Find where the given text appears and provide that cell's center as [X, Y] coordinate. 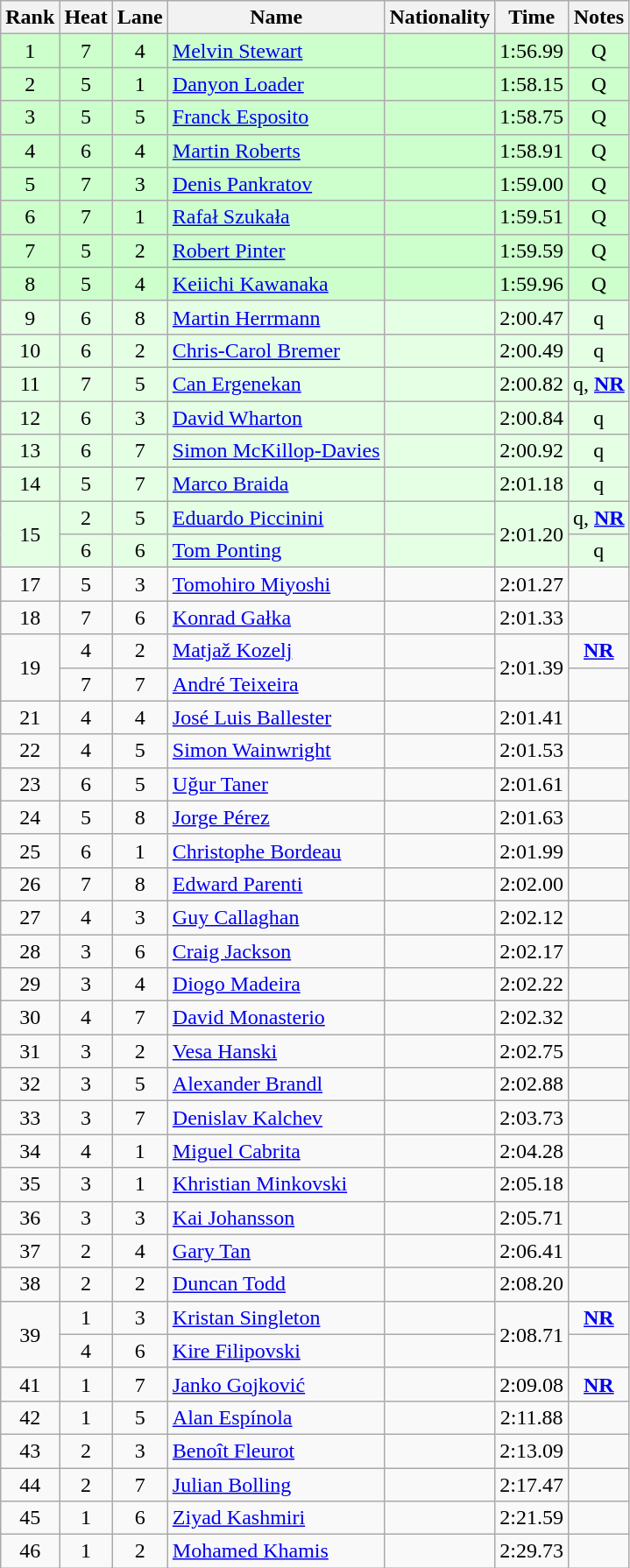
Miguel Cabrita [276, 1151]
Franck Esposito [276, 117]
42 [30, 1417]
32 [30, 1084]
Notes [598, 18]
Konrad Gałka [276, 618]
43 [30, 1451]
10 [30, 350]
Rank [30, 18]
11 [30, 384]
2:13.09 [532, 1451]
2:11.88 [532, 1417]
Denis Pankratov [276, 184]
2:02.88 [532, 1084]
1:59.96 [532, 284]
37 [30, 1251]
2:08.20 [532, 1284]
21 [30, 717]
Mohamed Khamis [276, 1551]
25 [30, 851]
Chris-Carol Bremer [276, 350]
2:17.47 [532, 1485]
2:01.20 [532, 534]
André Teixeira [276, 684]
Guy Callaghan [276, 917]
David Monasterio [276, 1018]
Jorge Pérez [276, 817]
Marco Braida [276, 484]
13 [30, 451]
Lane [140, 18]
29 [30, 985]
22 [30, 751]
24 [30, 817]
39 [30, 1334]
2:05.18 [532, 1184]
Rafał Szukała [276, 217]
Eduardo Piccinini [276, 518]
Robert Pinter [276, 251]
Ziyad Kashmiri [276, 1518]
Time [532, 18]
2:04.28 [532, 1151]
2:21.59 [532, 1518]
19 [30, 667]
Denislav Kalchev [276, 1118]
35 [30, 1184]
Can Ergenekan [276, 384]
Alexander Brandl [276, 1084]
Duncan Todd [276, 1284]
36 [30, 1218]
Nationality [440, 18]
Edward Parenti [276, 884]
Name [276, 18]
Matjaž Kozelj [276, 651]
Christophe Bordeau [276, 851]
Kai Johansson [276, 1218]
28 [30, 950]
1:59.00 [532, 184]
33 [30, 1118]
Simon McKillop-Davies [276, 451]
Simon Wainwright [276, 751]
23 [30, 784]
2:00.47 [532, 317]
2:00.84 [532, 418]
2:01.61 [532, 784]
Martin Herrmann [276, 317]
2:06.41 [532, 1251]
2:03.73 [532, 1118]
17 [30, 584]
1:56.99 [532, 51]
Keiichi Kawanaka [276, 284]
44 [30, 1485]
Tomohiro Miyoshi [276, 584]
1:59.59 [532, 251]
Diogo Madeira [276, 985]
Martin Roberts [276, 151]
Danyon Loader [276, 84]
26 [30, 884]
Gary Tan [276, 1251]
1:59.51 [532, 217]
2:01.18 [532, 484]
2:01.63 [532, 817]
2:01.41 [532, 717]
Kristan Singleton [276, 1317]
2:01.39 [532, 667]
34 [30, 1151]
18 [30, 618]
46 [30, 1551]
1:58.75 [532, 117]
2:01.53 [532, 751]
2:00.49 [532, 350]
2:05.71 [532, 1218]
14 [30, 484]
1:58.91 [532, 151]
9 [30, 317]
Julian Bolling [276, 1485]
2:02.17 [532, 950]
2:09.08 [532, 1384]
2:02.32 [532, 1018]
David Wharton [276, 418]
1:58.15 [532, 84]
2:08.71 [532, 1334]
José Luis Ballester [276, 717]
15 [30, 534]
2:00.92 [532, 451]
Heat [86, 18]
2:02.12 [532, 917]
2:02.00 [532, 884]
31 [30, 1051]
Janko Gojković [276, 1384]
27 [30, 917]
2:02.75 [532, 1051]
Alan Espínola [276, 1417]
45 [30, 1518]
Uğur Taner [276, 784]
2:01.99 [532, 851]
2:29.73 [532, 1551]
Vesa Hanski [276, 1051]
Melvin Stewart [276, 51]
2:01.27 [532, 584]
Craig Jackson [276, 950]
2:00.82 [532, 384]
30 [30, 1018]
38 [30, 1284]
2:01.33 [532, 618]
41 [30, 1384]
Benoît Fleurot [276, 1451]
Khristian Minkovski [276, 1184]
2:02.22 [532, 985]
12 [30, 418]
Tom Ponting [276, 551]
Kire Filipovski [276, 1351]
